Extract the [X, Y] coordinate from the center of the cell holding the provided text.  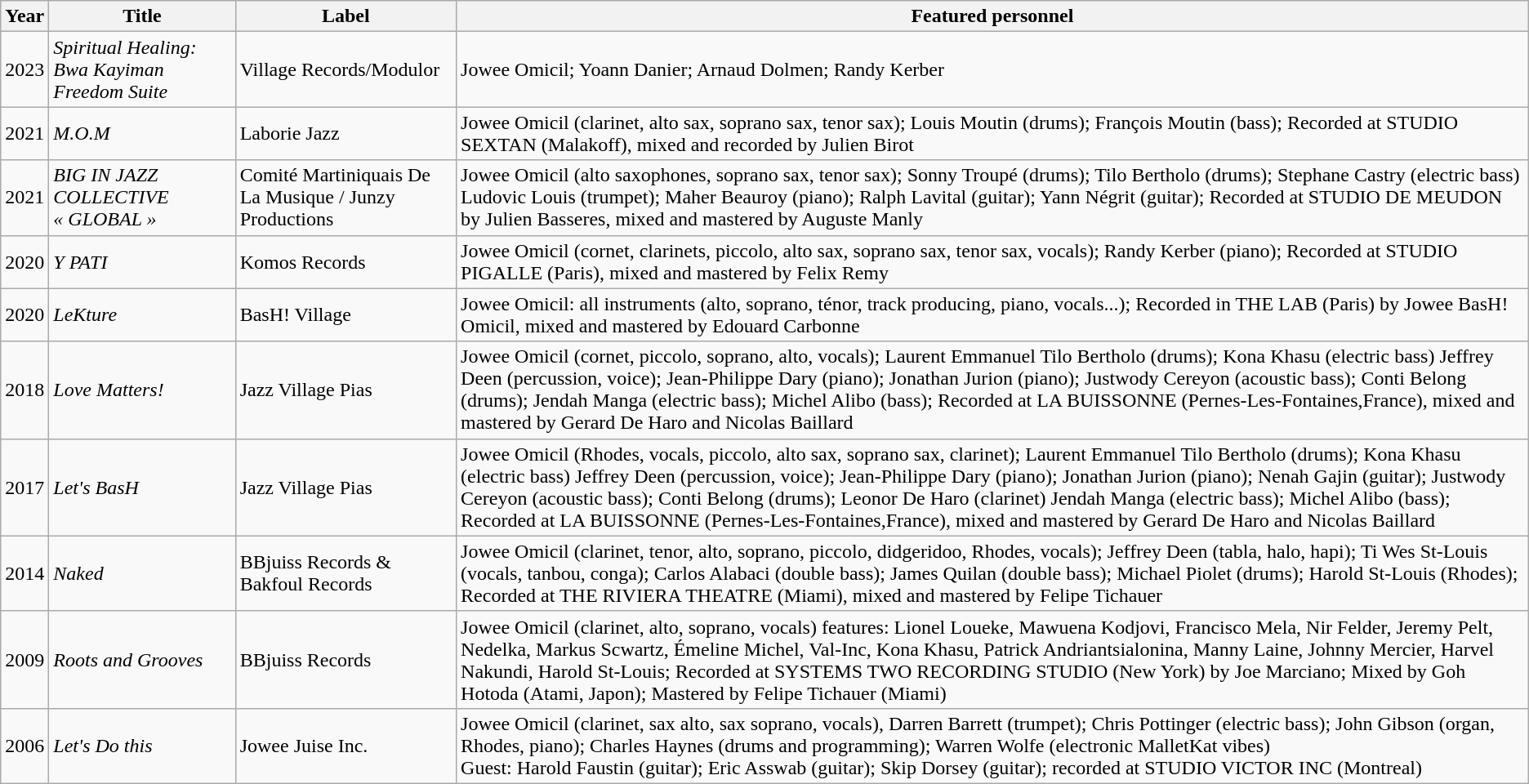
BBjuiss Records & Bakfoul Records [345, 573]
LeKture [142, 315]
Jowee Juise Inc. [345, 746]
Y PATI [142, 261]
2006 [25, 746]
Let's BasH [142, 487]
Komos Records [345, 261]
BIG IN JAZZ COLLECTIVE « GLOBAL » [142, 198]
2014 [25, 573]
Let's Do this [142, 746]
Spiritual Healing: Bwa Kayiman Freedom Suite [142, 69]
Love Matters! [142, 390]
2023 [25, 69]
2018 [25, 390]
Laborie Jazz [345, 134]
Year [25, 16]
Village Records/Modulor [345, 69]
Label [345, 16]
BasH! Village [345, 315]
Comité Martiniquais De La Musique / Junzy Productions [345, 198]
2009 [25, 660]
2017 [25, 487]
Naked [142, 573]
Roots and Grooves [142, 660]
Title [142, 16]
Jowee Omicil; Yoann Danier; Arnaud Dolmen; Randy Kerber [993, 69]
M.O.M [142, 134]
Featured personnel [993, 16]
BBjuiss Records [345, 660]
